For the text-containing cell, return its midpoint in (x, y) coordinate format. 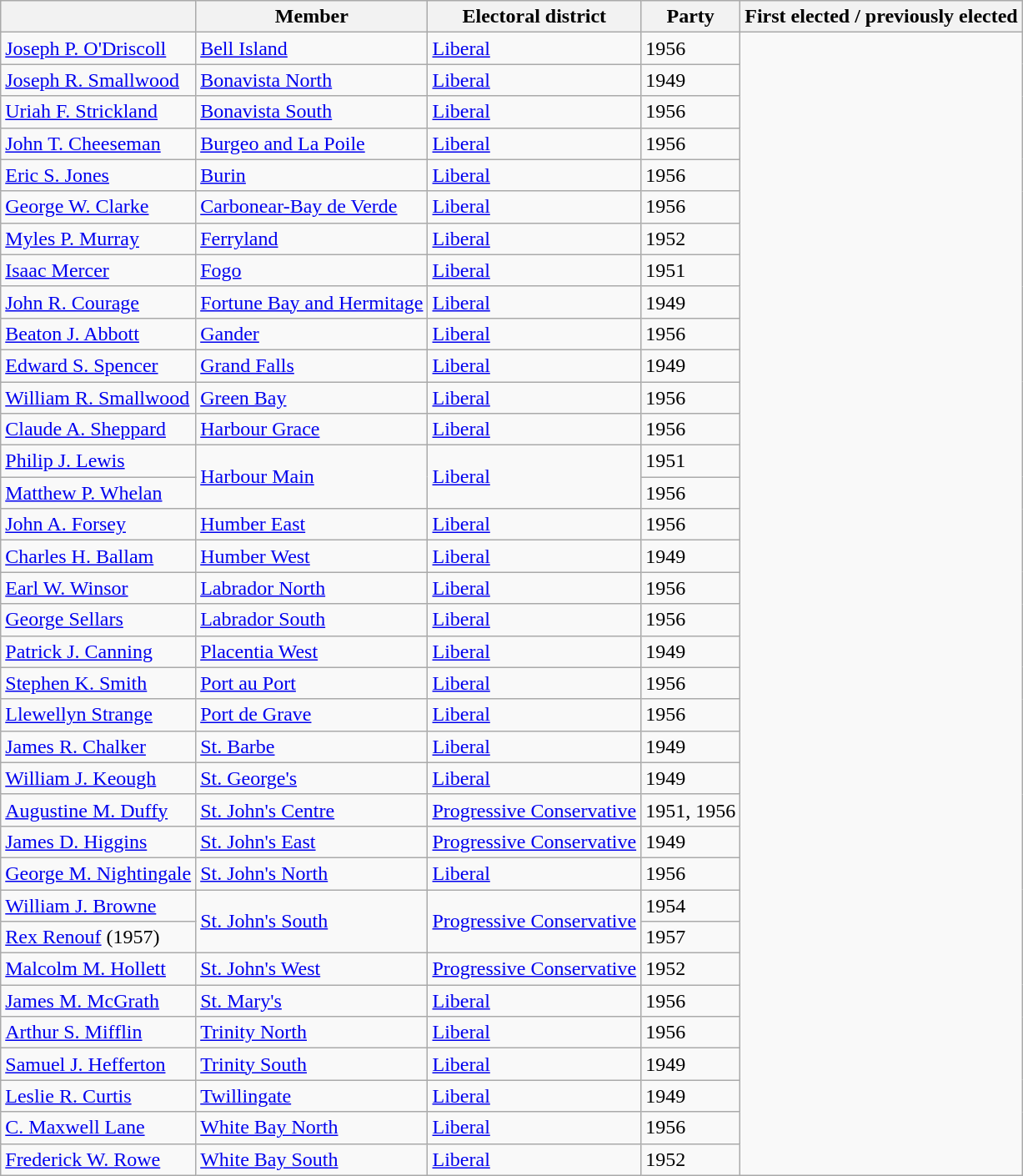
1954 (690, 905)
Placentia West (312, 651)
George Sellars (98, 620)
White Bay North (312, 1128)
Fogo (312, 270)
Claude A. Sheppard (98, 430)
John A. Forsey (98, 525)
Fortune Bay and Hermitage (312, 302)
St. John's South (312, 921)
Joseph R. Smallwood (98, 80)
Bell Island (312, 48)
1957 (690, 937)
William J. Browne (98, 905)
Humber West (312, 556)
Burin (312, 175)
James M. McGrath (98, 1001)
Ferryland (312, 239)
Trinity South (312, 1064)
Carbonear-Bay de Verde (312, 207)
Edward S. Spencer (98, 365)
Port au Port (312, 683)
Gander (312, 334)
Labrador North (312, 588)
Party (690, 17)
Harbour Grace (312, 430)
Patrick J. Canning (98, 651)
Malcolm M. Hollett (98, 969)
Electoral district (534, 17)
Frederick W. Rowe (98, 1159)
Humber East (312, 525)
Augustine M. Duffy (98, 810)
Llewellyn Strange (98, 715)
Harbour Main (312, 477)
John R. Courage (98, 302)
First elected / previously elected (882, 17)
John T. Cheeseman (98, 143)
Bonavista South (312, 112)
James R. Chalker (98, 746)
1951, 1956 (690, 810)
Leslie R. Curtis (98, 1096)
William R. Smallwood (98, 398)
C. Maxwell Lane (98, 1128)
Isaac Mercer (98, 270)
Beaton J. Abbott (98, 334)
William J. Keough (98, 778)
Port de Grave (312, 715)
Burgeo and La Poile (312, 143)
Philip J. Lewis (98, 461)
Stephen K. Smith (98, 683)
Eric S. Jones (98, 175)
Uriah F. Strickland (98, 112)
St. John's East (312, 842)
Twillingate (312, 1096)
Member (312, 17)
St. John's North (312, 873)
Grand Falls (312, 365)
Rex Renouf (1957) (98, 937)
Joseph P. O'Driscoll (98, 48)
Earl W. Winsor (98, 588)
St. Barbe (312, 746)
St. George's (312, 778)
Charles H. Ballam (98, 556)
Samuel J. Hefferton (98, 1064)
Bonavista North (312, 80)
James D. Higgins (98, 842)
St. John's Centre (312, 810)
Green Bay (312, 398)
George W. Clarke (98, 207)
Trinity North (312, 1033)
Labrador South (312, 620)
Matthew P. Whelan (98, 493)
George M. Nightingale (98, 873)
St. John's West (312, 969)
White Bay South (312, 1159)
St. Mary's (312, 1001)
Arthur S. Mifflin (98, 1033)
Myles P. Murray (98, 239)
